Identify which cell holds the provided text, then report its (x, y) central coordinate. 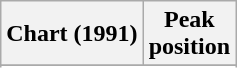
Peak position (189, 34)
Chart (1991) (72, 34)
